Find where the given text appears and provide that cell's center as (X, Y) coordinate. 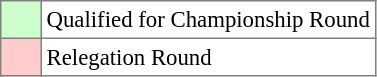
Relegation Round (208, 57)
Qualified for Championship Round (208, 20)
